Provide the (x, y) coordinate of the cell's center where the given text is located.  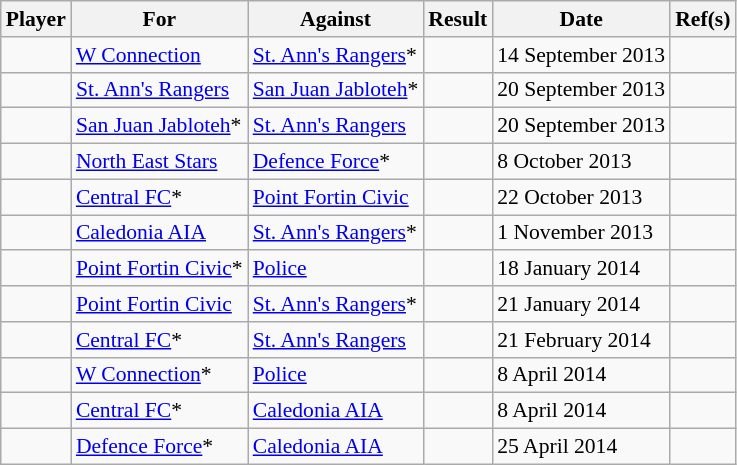
For (160, 19)
21 January 2014 (581, 304)
Result (458, 19)
Against (336, 19)
W Connection* (160, 375)
25 April 2014 (581, 447)
Player (36, 19)
18 January 2014 (581, 269)
14 September 2013 (581, 55)
Date (581, 19)
Ref(s) (702, 19)
1 November 2013 (581, 233)
21 February 2014 (581, 340)
North East Stars (160, 162)
W Connection (160, 55)
Point Fortin Civic* (160, 269)
22 October 2013 (581, 197)
8 October 2013 (581, 162)
